Capture the cell that displays the provided text and extract its (X, Y) central coordinate. 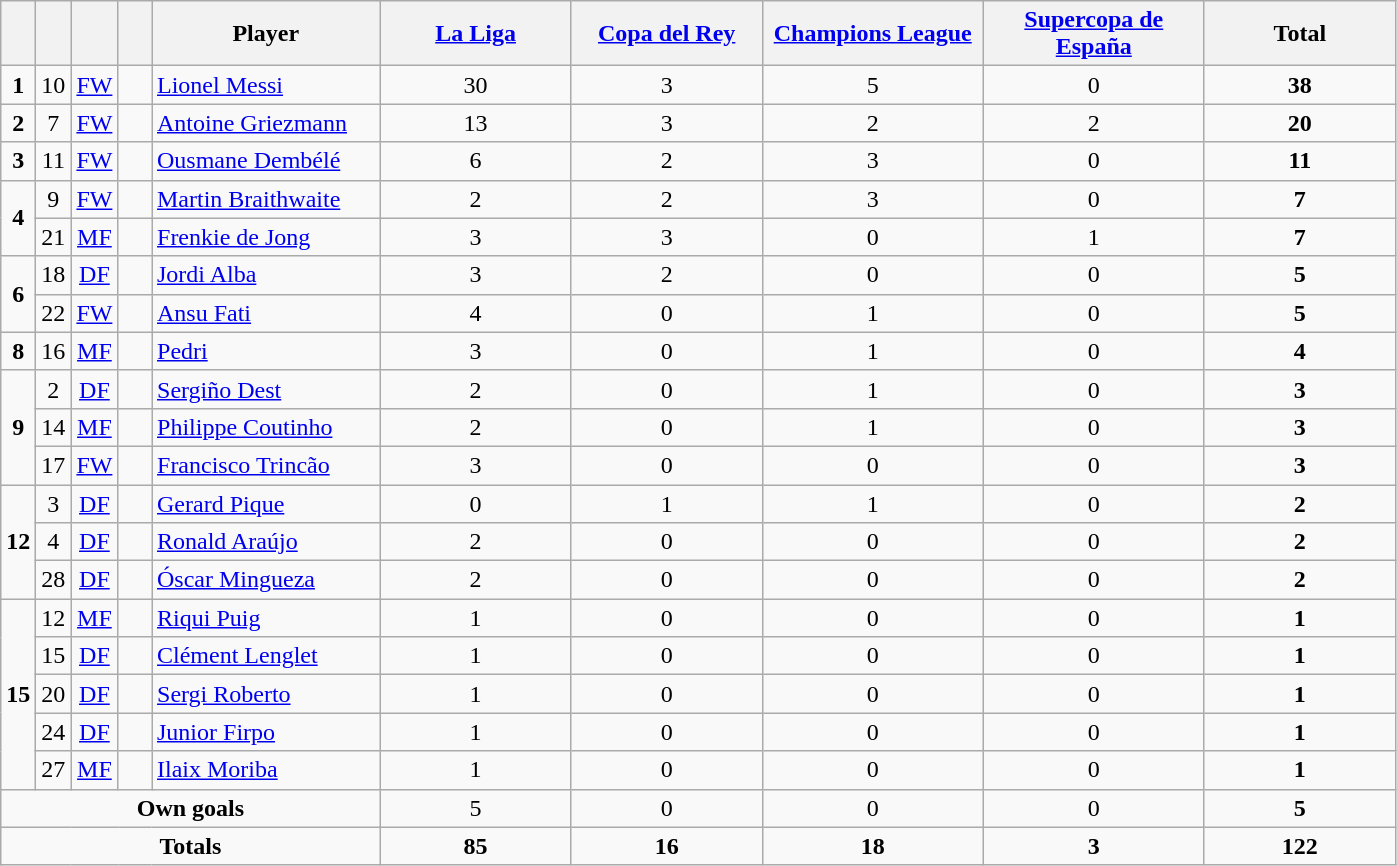
13 (476, 123)
38 (1300, 85)
Francisco Trincão (266, 465)
Sergiño Dest (266, 389)
Jordi Alba (266, 275)
14 (54, 427)
22 (54, 313)
21 (54, 237)
Ronald Araújo (266, 542)
La Liga (476, 34)
Total (1300, 34)
Champions League (872, 34)
Pedri (266, 351)
Ousmane Dembélé (266, 161)
Ansu Fati (266, 313)
30 (476, 85)
Copa del Rey (666, 34)
Gerard Pique (266, 503)
Antoine Griezmann (266, 123)
85 (476, 846)
Clément Lenglet (266, 656)
Martin Braithwaite (266, 199)
Supercopa de España (1094, 34)
Own goals (190, 808)
10 (54, 85)
Óscar Mingueza (266, 580)
Totals (190, 846)
122 (1300, 846)
28 (54, 580)
Sergi Roberto (266, 694)
Ilaix Moriba (266, 770)
Player (266, 34)
Junior Firpo (266, 732)
Riqui Puig (266, 618)
27 (54, 770)
Lionel Messi (266, 85)
17 (54, 465)
Frenkie de Jong (266, 237)
8 (18, 351)
Philippe Coutinho (266, 427)
24 (54, 732)
